Extract the [X, Y] coordinate from the center of the cell holding the provided text.  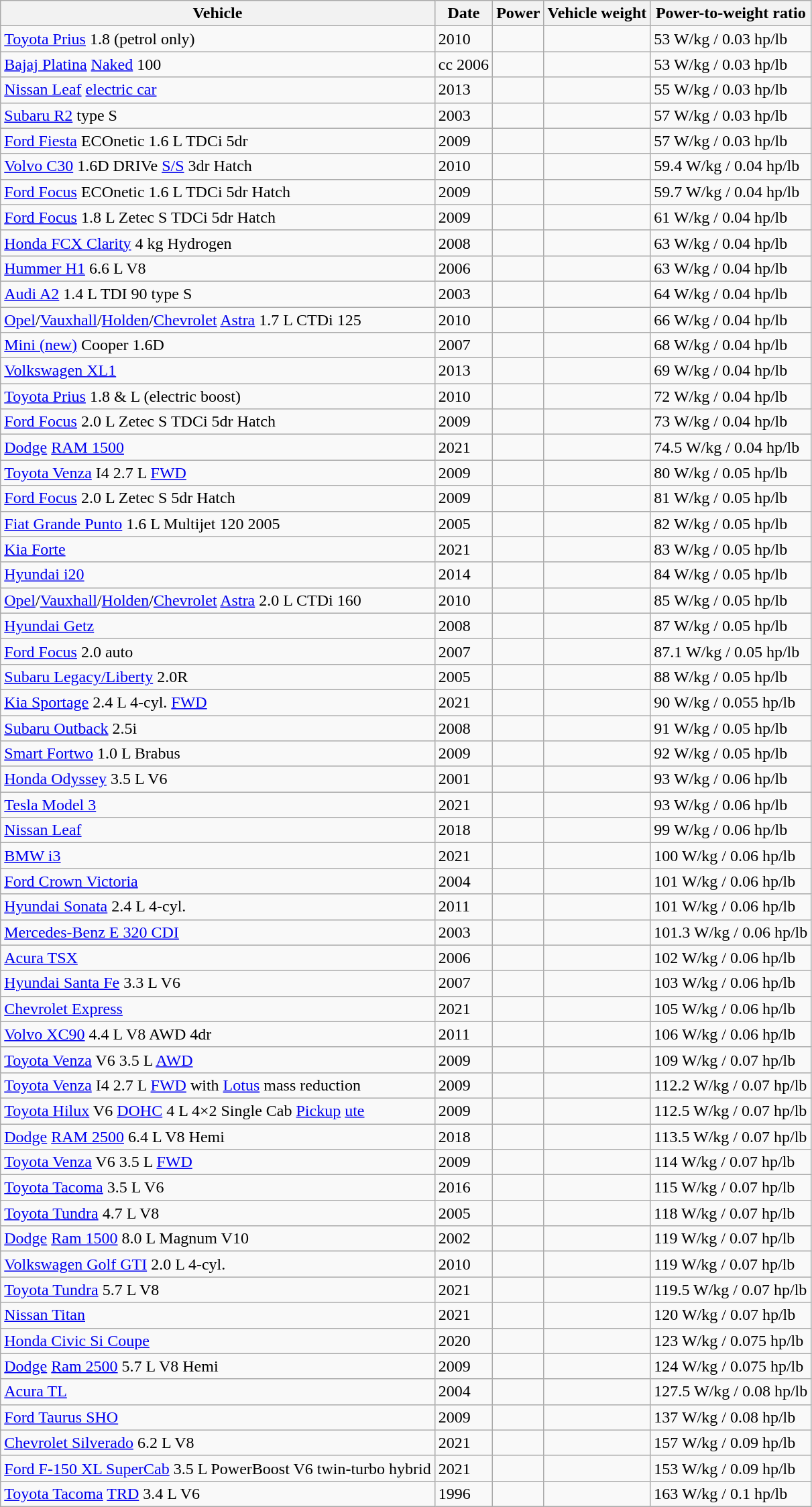
Vehicle [218, 13]
106 W/kg / 0.06 hp/lb [731, 1034]
112.5 W/kg / 0.07 hp/lb [731, 1111]
55 W/kg / 0.03 hp/lb [731, 90]
Chevrolet Silverado 6.2 L V8 [218, 1443]
Kia Forte [218, 549]
120 W/kg / 0.07 hp/lb [731, 1315]
Date [463, 13]
103 W/kg / 0.06 hp/lb [731, 983]
Toyota Venza I4 2.7 L FWD [218, 473]
Subaru Outback 2.5i [218, 728]
Ford Focus ECOnetic 1.6 L TDCi 5dr Hatch [218, 192]
59.7 W/kg / 0.04 hp/lb [731, 192]
Dodge RAM 1500 [218, 447]
68 W/kg / 0.04 hp/lb [731, 345]
102 W/kg / 0.06 hp/lb [731, 958]
105 W/kg / 0.06 hp/lb [731, 1009]
Acura TSX [218, 958]
Volvo XC90 4.4 L V8 AWD 4dr [218, 1034]
Honda FCX Clarity 4 kg Hydrogen [218, 243]
Power-to-weight ratio [731, 13]
74.5 W/kg / 0.04 hp/lb [731, 447]
90 W/kg / 0.055 hp/lb [731, 702]
2014 [463, 575]
153 W/kg / 0.09 hp/lb [731, 1468]
66 W/kg / 0.04 hp/lb [731, 320]
123 W/kg / 0.075 hp/lb [731, 1341]
1996 [463, 1494]
Toyota Tundra 4.7 L V8 [218, 1213]
61 W/kg / 0.04 hp/lb [731, 217]
Nissan Titan [218, 1315]
124 W/kg / 0.075 hp/lb [731, 1366]
Toyota Tacoma 3.5 L V6 [218, 1188]
Ford Focus 2.0 L Zetec S 5dr Hatch [218, 498]
119.5 W/kg / 0.07 hp/lb [731, 1290]
87 W/kg / 0.05 hp/lb [731, 626]
Kia Sportage 2.4 L 4-cyl. FWD [218, 702]
Bajaj Platina Naked 100 [218, 64]
Toyota Tundra 5.7 L V8 [218, 1290]
Fiat Grande Punto 1.6 L Multijet 120 2005 [218, 524]
69 W/kg / 0.04 hp/lb [731, 371]
Mini (new) Cooper 1.6D [218, 345]
Mercedes-Benz E 320 CDI [218, 932]
Power [518, 13]
Toyota Venza V6 3.5 L FWD [218, 1162]
2020 [463, 1341]
Audi A2 1.4 L TDI 90 type S [218, 294]
Toyota Prius 1.8 & L (electric boost) [218, 396]
Nissan Leaf electric car [218, 90]
Nissan Leaf [218, 830]
Opel/Vauxhall/Holden/Chevrolet Astra 2.0 L CTDi 160 [218, 600]
Hummer H1 6.6 L V8 [218, 268]
Hyundai Getz [218, 626]
cc 2006 [463, 64]
BMW i3 [218, 856]
81 W/kg / 0.05 hp/lb [731, 498]
Ford Focus 2.0 L Zetec S TDCi 5dr Hatch [218, 422]
Smart Fortwo 1.0 L Brabus [218, 754]
Dodge RAM 2500 6.4 L V8 Hemi [218, 1137]
Opel/Vauxhall/Holden/Chevrolet Astra 1.7 L CTDi 125 [218, 320]
109 W/kg / 0.07 hp/lb [731, 1060]
Dodge Ram 1500 8.0 L Magnum V10 [218, 1239]
83 W/kg / 0.05 hp/lb [731, 549]
2001 [463, 779]
Tesla Model 3 [218, 805]
Volvo C30 1.6D DRIVe S/S 3dr Hatch [218, 166]
59.4 W/kg / 0.04 hp/lb [731, 166]
114 W/kg / 0.07 hp/lb [731, 1162]
163 W/kg / 0.1 hp/lb [731, 1494]
101.3 W/kg / 0.06 hp/lb [731, 932]
Ford Crown Victoria [218, 881]
Hyundai Santa Fe 3.3 L V6 [218, 983]
Honda Civic Si Coupe [218, 1341]
Ford Fiesta ECOnetic 1.6 L TDCi 5dr [218, 141]
87.1 W/kg / 0.05 hp/lb [731, 651]
157 W/kg / 0.09 hp/lb [731, 1443]
Toyota Tacoma TRD 3.4 L V6 [218, 1494]
Hyundai i20 [218, 575]
2002 [463, 1239]
118 W/kg / 0.07 hp/lb [731, 1213]
Ford Focus 1.8 L Zetec S TDCi 5dr Hatch [218, 217]
Volkswagen XL1 [218, 371]
Ford F-150 XL SuperCab 3.5 L PowerBoost V6 twin-turbo hybrid [218, 1468]
Ford Taurus SHO [218, 1417]
115 W/kg / 0.07 hp/lb [731, 1188]
88 W/kg / 0.05 hp/lb [731, 677]
Subaru R2 type S [218, 115]
82 W/kg / 0.05 hp/lb [731, 524]
Toyota Venza I4 2.7 L FWD with Lotus mass reduction [218, 1085]
2016 [463, 1188]
137 W/kg / 0.08 hp/lb [731, 1417]
80 W/kg / 0.05 hp/lb [731, 473]
Ford Focus 2.0 auto [218, 651]
112.2 W/kg / 0.07 hp/lb [731, 1085]
127.5 W/kg / 0.08 hp/lb [731, 1392]
91 W/kg / 0.05 hp/lb [731, 728]
Toyota Venza V6 3.5 L AWD [218, 1060]
72 W/kg / 0.04 hp/lb [731, 396]
113.5 W/kg / 0.07 hp/lb [731, 1137]
99 W/kg / 0.06 hp/lb [731, 830]
Toyota Hilux V6 DOHC 4 L 4×2 Single Cab Pickup ute [218, 1111]
Toyota Prius 1.8 (petrol only) [218, 39]
Subaru Legacy/Liberty 2.0R [218, 677]
Hyundai Sonata 2.4 L 4-cyl. [218, 907]
100 W/kg / 0.06 hp/lb [731, 856]
85 W/kg / 0.05 hp/lb [731, 600]
73 W/kg / 0.04 hp/lb [731, 422]
92 W/kg / 0.05 hp/lb [731, 754]
Honda Odyssey 3.5 L V6 [218, 779]
Volkswagen Golf GTI 2.0 L 4-cyl. [218, 1264]
Acura TL [218, 1392]
Chevrolet Express [218, 1009]
84 W/kg / 0.05 hp/lb [731, 575]
64 W/kg / 0.04 hp/lb [731, 294]
Dodge Ram 2500 5.7 L V8 Hemi [218, 1366]
Vehicle weight [597, 13]
